Scan for the cell matching the given text and deliver its [x, y] coordinate at center. 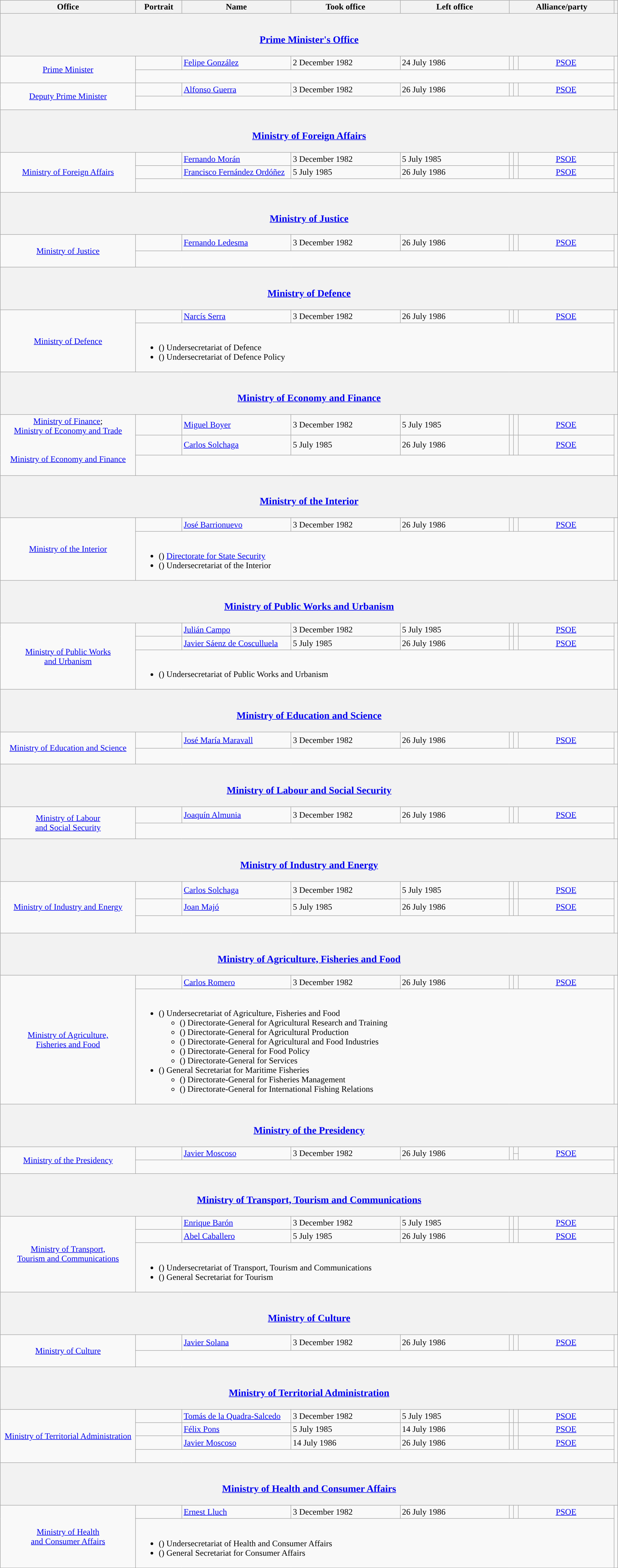
Prime Minister [68, 69]
Ministry of Economy and Finance [309, 393]
Deputy Prime Minister [68, 96]
José Barrionuevo [237, 525]
Joan Majó [237, 908]
2 December 1982 [345, 63]
Ministry of Healthand Consumer Affairs [68, 1536]
() Undersecretariat of Defence() Undersecretariat of Defence Policy [375, 347]
() Undersecretariat of Public Works and Urbanism [375, 670]
Narcís Serra [237, 316]
Prime Minister's Office [309, 35]
Ernest Lluch [237, 1512]
Tomás de la Quadra-Salcedo [237, 1416]
Alliance/party [561, 7]
Ministry of Health and Consumer Affairs [309, 1484]
Alfonso Guerra [237, 89]
Portrait [159, 7]
Julián Campo [237, 630]
Enrique Barón [237, 1223]
Ministry of Public Worksand Urbanism [68, 656]
Ministry of Labour and Social Security [309, 785]
Carlos Romero [237, 982]
Ministry of Labourand Social Security [68, 823]
Ministry of Transport,Tourism and Communications [68, 1254]
() Undersecretariat of Health and Consumer Affairs() General Secretariat for Consumer Affairs [375, 1543]
Miguel Boyer [237, 425]
Ministry of Finance;Ministry of Economy and TradeMinistry of Economy and Finance [68, 445]
Javier Sáenz de Cosculluela [237, 643]
Fernando Morán [237, 159]
Ministry of Agriculture,Fisheries and Food [68, 1039]
() Undersecretariat of Transport, Tourism and Communications() General Secretariat for Tourism [375, 1267]
24 July 1986 [455, 63]
Took office [345, 7]
José María Maravall [237, 740]
Left office [455, 7]
() Directorate for State Security() Undersecretariat of the Interior [375, 556]
Ministry of Agriculture, Fisheries and Food [309, 954]
Office [68, 7]
Name [237, 7]
Francisco Fernández Ordóñez [237, 172]
Joaquín Almunia [237, 815]
Fernando Ledesma [237, 243]
Ministry of Public Works and Urbanism [309, 602]
Félix Pons [237, 1429]
Abel Caballero [237, 1236]
Ministry of Transport, Tourism and Communications [309, 1195]
Felipe González [237, 63]
Javier Solana [237, 1342]
